Detect which cell encompasses the target text, then output its [X, Y] center coordinate. 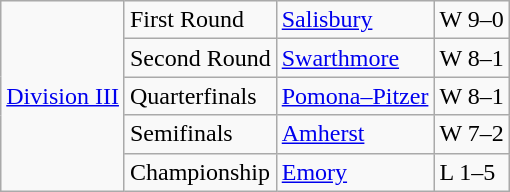
Quarterfinals [200, 96]
Pomona–Pitzer [355, 96]
Emory [355, 172]
Salisbury [355, 20]
Second Round [200, 58]
First Round [200, 20]
Division III [63, 96]
W 7–2 [472, 134]
Amherst [355, 134]
L 1–5 [472, 172]
Semifinals [200, 134]
Swarthmore [355, 58]
Championship [200, 172]
W 9–0 [472, 20]
